Locate the cell with the specified text and output its (x, y) center coordinate. 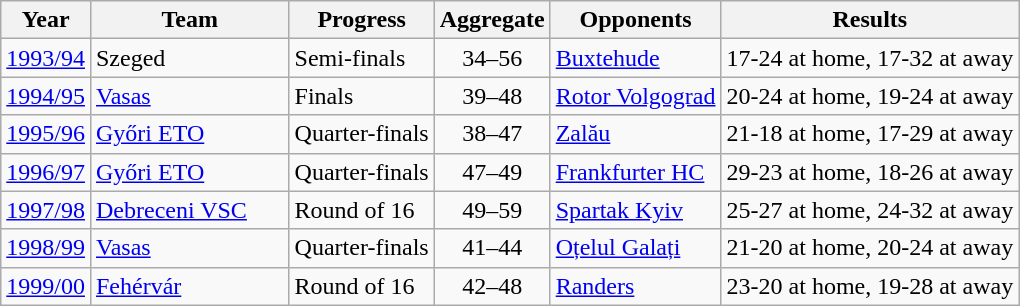
49–59 (492, 210)
38–47 (492, 134)
1998/99 (46, 248)
Year (46, 20)
39–48 (492, 96)
1994/95 (46, 96)
1997/98 (46, 210)
Randers (636, 286)
42–48 (492, 286)
Zalău (636, 134)
Frankfurter HC (636, 172)
Finals (362, 96)
Debreceni VSC (190, 210)
1999/00 (46, 286)
29-23 at home, 18-26 at away (870, 172)
20-24 at home, 19-24 at away (870, 96)
17-24 at home, 17-32 at away (870, 58)
Progress (362, 20)
1995/96 (46, 134)
47–49 (492, 172)
Rotor Volgograd (636, 96)
Fehérvár (190, 286)
Semi-finals (362, 58)
Results (870, 20)
25-27 at home, 24-32 at away (870, 210)
Aggregate (492, 20)
34–56 (492, 58)
21-20 at home, 20-24 at away (870, 248)
Opponents (636, 20)
Spartak Kyiv (636, 210)
Buxtehude (636, 58)
23-20 at home, 19-28 at away (870, 286)
21-18 at home, 17-29 at away (870, 134)
1996/97 (46, 172)
Szeged (190, 58)
Oțelul Galați (636, 248)
Team (190, 20)
41–44 (492, 248)
1993/94 (46, 58)
